Identify which cell holds the provided text, then report its [x, y] central coordinate. 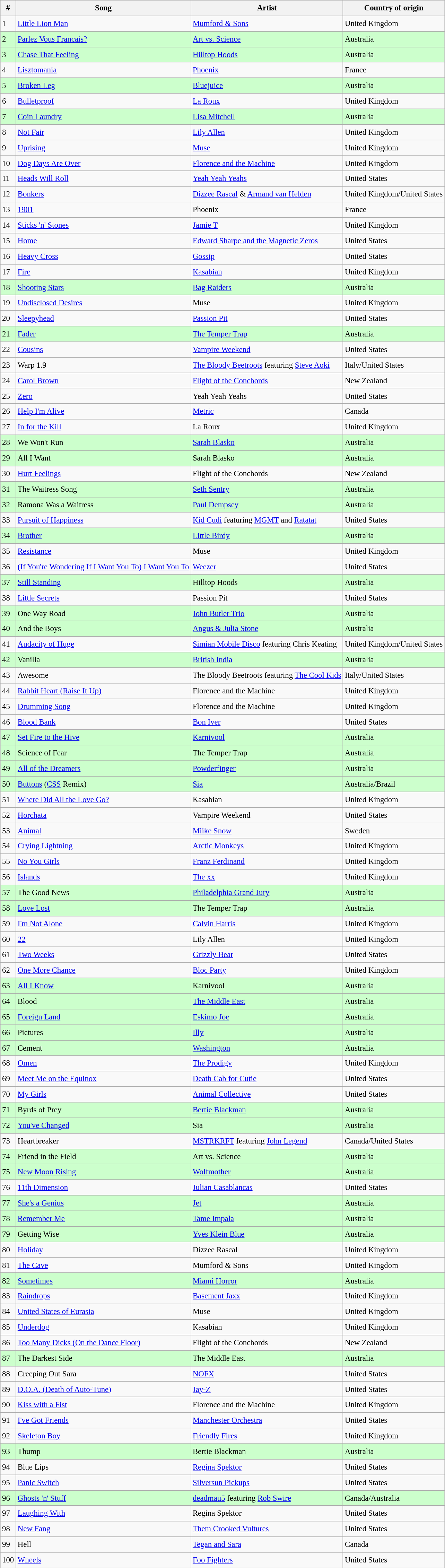
Weezer [267, 567]
35 [8, 552]
18 [8, 288]
75 [8, 1172]
49 [8, 769]
The Darkest Side [103, 1358]
87 [8, 1358]
We Won't Run [103, 443]
36 [8, 567]
Zero [103, 396]
Set Fire to the Hive [103, 737]
No You Girls [103, 861]
The Bloody Beetroots featuring Steve Aoki [267, 365]
Pictures [103, 1033]
Animal Collective [267, 1094]
60 [8, 939]
D.O.A. (Death of Auto-Tune) [103, 1390]
Skeleton Boy [103, 1436]
Blood [103, 1001]
10 [8, 164]
Manchester Orchestra [267, 1421]
Yves Klein Blue [267, 1234]
2 [8, 40]
One More Chance [103, 970]
Metric [267, 412]
Drumming Song [103, 706]
78 [8, 1218]
Where Did All the Love Go? [103, 800]
Arctic Monkeys [267, 846]
56 [8, 877]
47 [8, 737]
37 [8, 582]
The Cave [103, 1265]
Raindrops [103, 1296]
34 [8, 536]
3 [8, 55]
70 [8, 1094]
63 [8, 986]
24 [8, 380]
Laughing With [103, 1514]
53 [8, 831]
Death Cab for Cutie [267, 1079]
Dog Days Are Over [103, 164]
Crying Lightning [103, 846]
Parlez Vous Francais? [103, 40]
Help I'm Alive [103, 412]
46 [8, 722]
66 [8, 1033]
11th Dimension [103, 1188]
83 [8, 1296]
Dizzee Rascal [267, 1250]
Meet Me on the Equinox [103, 1079]
71 [8, 1110]
I'm Not Alone [103, 924]
Angus & Julia Stone [267, 629]
Love Lost [103, 909]
29 [8, 458]
Australia/Brazil [394, 784]
The Good News [103, 893]
Byrds of Prey [103, 1110]
90 [8, 1405]
23 [8, 365]
You've Changed [103, 1125]
Simian Mobile Disco featuring Chris Keating [267, 645]
United States of Eurasia [103, 1312]
# [8, 8]
Bon Iver [267, 722]
Little Birdy [267, 536]
Hell [103, 1545]
Panic Switch [103, 1482]
British India [267, 660]
Jay-Z [267, 1390]
Islands [103, 877]
One Way Road [103, 613]
Tegan and Sara [267, 1545]
Awesome [103, 676]
Bluejuice [267, 86]
Horchata [103, 815]
85 [8, 1327]
Lisa Mitchell [267, 116]
My Girls [103, 1094]
Lisztomania [103, 70]
Coin Laundry [103, 116]
Gossip [267, 256]
26 [8, 412]
Heartbreaker [103, 1141]
MSTRKRFT featuring John Legend [267, 1141]
4 [8, 70]
54 [8, 846]
Wolfmother [267, 1172]
17 [8, 272]
Undisclosed Desires [103, 303]
Warp 1.9 [103, 365]
Cement [103, 1048]
89 [8, 1390]
NOFX [267, 1374]
Home [103, 241]
Country of origin [394, 8]
Still Standing [103, 582]
69 [8, 1079]
72 [8, 1125]
13 [8, 210]
Creeping Out Sara [103, 1374]
59 [8, 924]
Bonkers [103, 194]
Audacity of Huge [103, 645]
Tame Impala [267, 1218]
86 [8, 1343]
Artist [267, 8]
deadmau5 featuring Rob Swire [267, 1498]
Resistance [103, 552]
98 [8, 1529]
All I Want [103, 458]
28 [8, 443]
14 [8, 225]
Heads Will Roll [103, 179]
1901 [103, 210]
Little Lion Man [103, 24]
25 [8, 396]
Ghosts 'n' Stuff [103, 1498]
20 [8, 319]
6 [8, 101]
45 [8, 706]
The Waitress Song [103, 489]
Too Many Dicks (On the Dance Floor) [103, 1343]
21 [8, 334]
Dizzee Rascal & Armand van Helden [267, 194]
33 [8, 520]
39 [8, 613]
Pursuit of Happiness [103, 520]
Broken Leg [103, 86]
73 [8, 1141]
100 [8, 1560]
79 [8, 1234]
All I Know [103, 986]
Sometimes [103, 1281]
In for the Kill [103, 427]
12 [8, 194]
16 [8, 256]
41 [8, 645]
31 [8, 489]
67 [8, 1048]
Illy [267, 1033]
91 [8, 1421]
Calvin Harris [267, 924]
New Moon Rising [103, 1172]
Fire [103, 272]
50 [8, 784]
Edward Sharpe and the Magnetic Zeros [267, 241]
42 [8, 660]
Carol Brown [103, 380]
Ramona Was a Waitress [103, 505]
55 [8, 861]
32 [8, 505]
Basement Jaxx [267, 1296]
Two Weeks [103, 955]
11 [8, 179]
I've Got Friends [103, 1421]
84 [8, 1312]
Canada/United States [394, 1141]
Friend in the Field [103, 1157]
92 [8, 1436]
8 [8, 132]
Rabbit Heart (Raise It Up) [103, 691]
95 [8, 1482]
Paul Dempsey [267, 505]
New Fang [103, 1529]
The Prodigy [267, 1064]
30 [8, 474]
Jamie T [267, 225]
And the Boys [103, 629]
Seth Sentry [267, 489]
Sleepyhead [103, 319]
96 [8, 1498]
Song [103, 8]
Science of Fear [103, 753]
Brother [103, 536]
51 [8, 800]
Vanilla [103, 660]
44 [8, 691]
74 [8, 1157]
62 [8, 970]
All of the Dreamers [103, 769]
43 [8, 676]
94 [8, 1467]
Holiday [103, 1250]
48 [8, 753]
58 [8, 909]
40 [8, 629]
1 [8, 24]
Foreign Land [103, 1017]
65 [8, 1017]
Miike Snow [267, 831]
Philadelphia Grand Jury [267, 893]
Blood Bank [103, 722]
Cousins [103, 349]
Silversun Pickups [267, 1482]
Kiss with a Fist [103, 1405]
Miami Horror [267, 1281]
9 [8, 148]
Chase That Feeling [103, 55]
Julian Casablancas [267, 1188]
Remember Me [103, 1218]
Blue Lips [103, 1467]
The xx [267, 877]
7 [8, 116]
Eskimo Joe [267, 1017]
Jet [267, 1203]
Sweden [394, 831]
Hurt Feelings [103, 474]
Wheels [103, 1560]
Shooting Stars [103, 288]
Thump [103, 1451]
Bloc Party [267, 970]
99 [8, 1545]
Foo Fighters [267, 1560]
64 [8, 1001]
Bulletproof [103, 101]
Them Crooked Vultures [267, 1529]
Buttons (CSS Remix) [103, 784]
38 [8, 598]
Bag Raiders [267, 288]
Kid Cudi featuring MGMT and Ratatat [267, 520]
57 [8, 893]
93 [8, 1451]
88 [8, 1374]
Underdog [103, 1327]
She's a Genius [103, 1203]
Friendly Fires [267, 1436]
Not Fair [103, 132]
Little Secrets [103, 598]
Franz Ferdinand [267, 861]
82 [8, 1281]
77 [8, 1203]
52 [8, 815]
Omen [103, 1064]
15 [8, 241]
Sticks 'n' Stones [103, 225]
Getting Wise [103, 1234]
Animal [103, 831]
Canada/Australia [394, 1498]
(If You're Wondering If I Want You To) I Want You To [103, 567]
5 [8, 86]
Washington [267, 1048]
19 [8, 303]
76 [8, 1188]
Grizzly Bear [267, 955]
61 [8, 955]
John Butler Trio [267, 613]
80 [8, 1250]
Heavy Cross [103, 256]
Uprising [103, 148]
97 [8, 1514]
81 [8, 1265]
The Bloody Beetroots featuring The Cool Kids [267, 676]
Powderfinger [267, 769]
27 [8, 427]
68 [8, 1064]
Fader [103, 334]
